Search for the cell housing the specified text and yield its [X, Y] center coordinate. 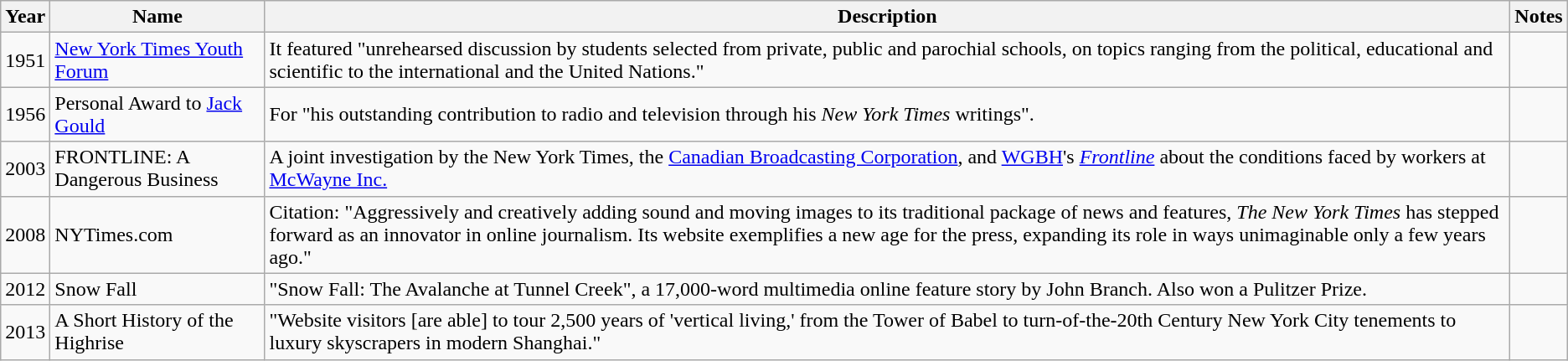
2013 [25, 332]
2008 [25, 235]
Description [888, 17]
2012 [25, 289]
1956 [25, 114]
Name [157, 17]
NYTimes.com [157, 235]
1951 [25, 60]
A Short History of the Highrise [157, 332]
New York Times Youth Forum [157, 60]
Year [25, 17]
2003 [25, 169]
"Snow Fall: The Avalanche at Tunnel Creek", a 17,000-word multimedia online feature story by John Branch. Also won a Pulitzer Prize. [888, 289]
Snow Fall [157, 289]
For "his outstanding contribution to radio and television through his New York Times writings". [888, 114]
FRONTLINE: A Dangerous Business [157, 169]
Notes [1539, 17]
Personal Award to Jack Gould [157, 114]
